Determine the [X, Y] coordinate at the center of the cell enclosing the given text.  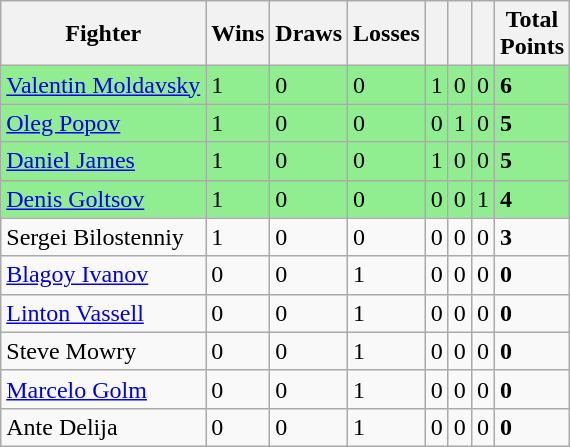
Sergei Bilostenniy [104, 237]
Denis Goltsov [104, 199]
Wins [238, 34]
Fighter [104, 34]
3 [532, 237]
6 [532, 85]
Draws [309, 34]
Marcelo Golm [104, 389]
4 [532, 199]
Blagoy Ivanov [104, 275]
Valentin Moldavsky [104, 85]
Steve Mowry [104, 351]
Linton Vassell [104, 313]
Oleg Popov [104, 123]
Daniel James [104, 161]
Ante Delija [104, 427]
Losses [387, 34]
Total Points [532, 34]
